Output the (X, Y) coordinate of the center of the cell containing the given text.  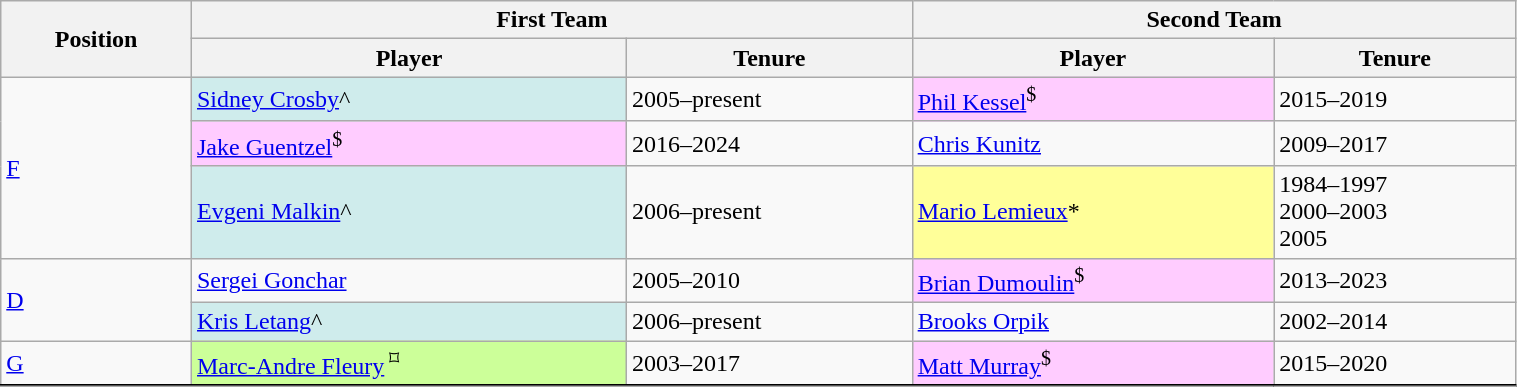
2002–2014 (1395, 322)
Matt Murray$ (1093, 364)
Phil Kessel$ (1093, 100)
Second Team (1214, 20)
2005–present (770, 100)
2005–2010 (770, 280)
Kris Letang^ (408, 322)
2016–2024 (770, 144)
2013–2023 (1395, 280)
Jake Guentzel$ (408, 144)
2003–2017 (770, 364)
G (96, 364)
2015–2019 (1395, 100)
2015–2020 (1395, 364)
Position (96, 39)
Evgeni Malkin^ (408, 212)
Marc-Andre Fleury ⌑ (408, 364)
Mario Lemieux* (1093, 212)
Chris Kunitz (1093, 144)
Brian Dumoulin$ (1093, 280)
First Team (552, 20)
Sidney Crosby^ (408, 100)
Sergei Gonchar (408, 280)
D (96, 300)
F (96, 168)
1984–19972000–20032005 (1395, 212)
2009–2017 (1395, 144)
Brooks Orpik (1093, 322)
